Return (x, y) of the center of cell containing provided text 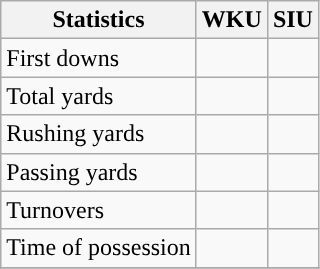
Passing yards (99, 172)
First downs (99, 58)
SIU (292, 20)
Turnovers (99, 210)
Time of possession (99, 248)
Statistics (99, 20)
Rushing yards (99, 134)
Total yards (99, 96)
WKU (232, 20)
